Return [x, y] of the center of cell containing provided text 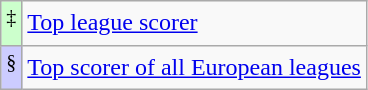
Top league scorer [194, 24]
Top scorer of all European leagues [194, 68]
‡ [12, 24]
§ [12, 68]
